Detect which cell encompasses the target text, then output its (X, Y) center coordinate. 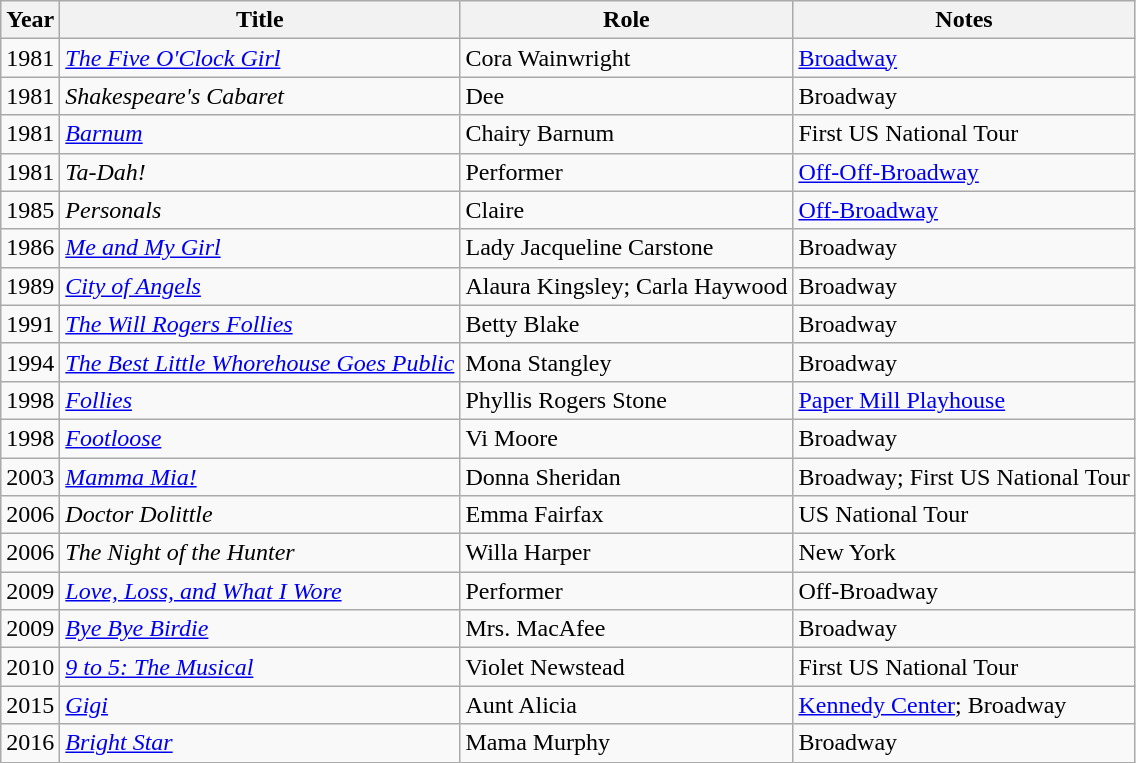
Violet Newstead (626, 667)
Alaura Kingsley; Carla Haywood (626, 286)
Emma Fairfax (626, 515)
2003 (30, 477)
2016 (30, 743)
The Will Rogers Follies (260, 324)
Year (30, 20)
Title (260, 20)
Claire (626, 210)
Love, Loss, and What I Wore (260, 591)
Follies (260, 400)
Chairy Barnum (626, 134)
Donna Sheridan (626, 477)
2015 (30, 705)
Mamma Mia! (260, 477)
Lady Jacqueline Carstone (626, 248)
Paper Mill Playhouse (964, 400)
Betty Blake (626, 324)
US National Tour (964, 515)
Me and My Girl (260, 248)
Notes (964, 20)
Off-Off-Broadway (964, 172)
The Night of the Hunter (260, 553)
Personals (260, 210)
1989 (30, 286)
Bright Star (260, 743)
The Best Little Whorehouse Goes Public (260, 362)
Footloose (260, 438)
Mama Murphy (626, 743)
Shakespeare's Cabaret (260, 96)
Mrs. MacAfee (626, 629)
Cora Wainwright (626, 58)
Gigi (260, 705)
1986 (30, 248)
Phyllis Rogers Stone (626, 400)
The Five O'Clock Girl (260, 58)
City of Angels (260, 286)
New York (964, 553)
1991 (30, 324)
Broadway; First US National Tour (964, 477)
Aunt Alicia (626, 705)
2010 (30, 667)
9 to 5: The Musical (260, 667)
Mona Stangley (626, 362)
Role (626, 20)
Kennedy Center; Broadway (964, 705)
1985 (30, 210)
1994 (30, 362)
Willa Harper (626, 553)
Vi Moore (626, 438)
Dee (626, 96)
Barnum (260, 134)
Doctor Dolittle (260, 515)
Ta-Dah! (260, 172)
Bye Bye Birdie (260, 629)
